Provide the [X, Y] coordinate of the cell's center where the given text is located.  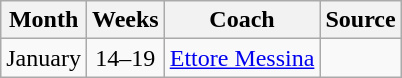
Ettore Messina [242, 58]
Month [44, 20]
January [44, 58]
14–19 [125, 58]
Coach [242, 20]
Source [360, 20]
Weeks [125, 20]
